From the cell containing the given text, extract its center point as [x, y] coordinate. 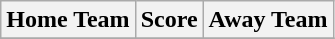
Home Team [68, 20]
Score [169, 20]
Away Team [268, 20]
